Scan for the cell matching the given text and deliver its [X, Y] coordinate at center. 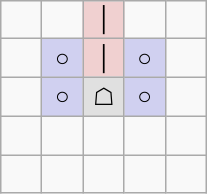
☖ [104, 97]
